Scan for the cell matching the given text and deliver its [X, Y] coordinate at center. 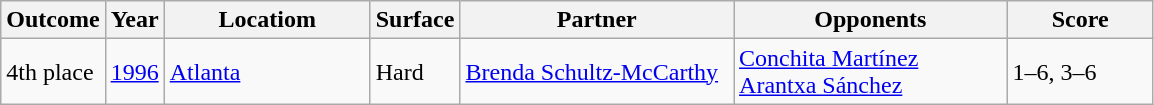
Surface [415, 20]
Partner [597, 20]
4th place [53, 72]
Score [1080, 20]
Hard [415, 72]
Outcome [53, 20]
Opponents [871, 20]
Year [134, 20]
Conchita Martínez Arantxa Sánchez [871, 72]
Locatiom [267, 20]
1–6, 3–6 [1080, 72]
1996 [134, 72]
Brenda Schultz-McCarthy [597, 72]
Atlanta [267, 72]
